Provide the [x, y] coordinate of the cell's center where the given text is located.  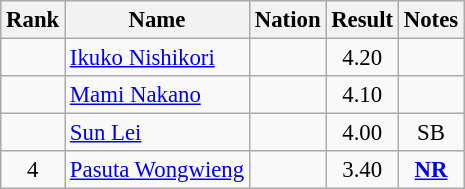
NR [430, 170]
Ikuko Nishikori [158, 58]
4 [33, 170]
Pasuta Wongwieng [158, 170]
Nation [287, 20]
Result [362, 20]
4.00 [362, 133]
Sun Lei [158, 133]
4.20 [362, 58]
Notes [430, 20]
SB [430, 133]
4.10 [362, 95]
Mami Nakano [158, 95]
3.40 [362, 170]
Rank [33, 20]
Name [158, 20]
